Output the (x, y) coordinate of the center of the cell containing the given text.  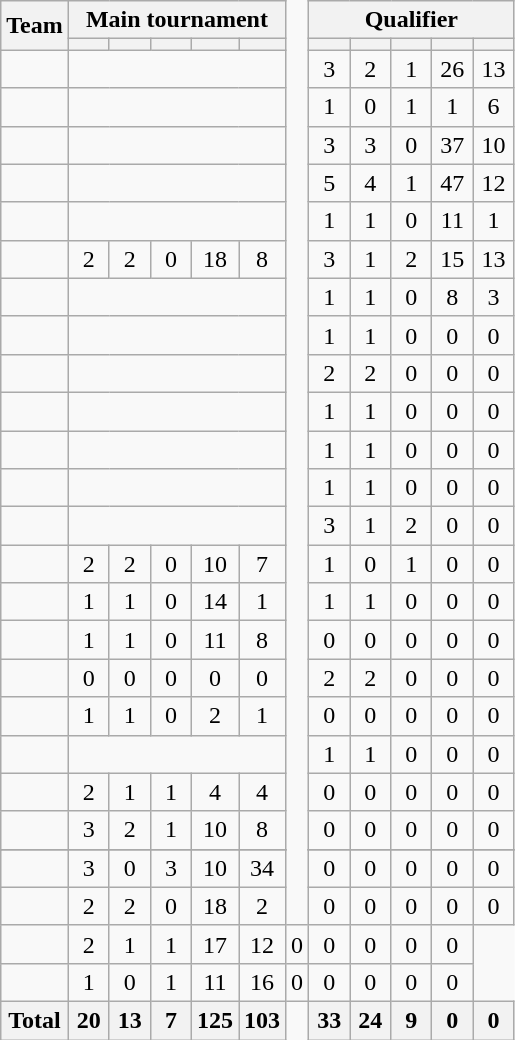
15 (452, 259)
103 (262, 1020)
16 (262, 982)
Team (35, 26)
37 (452, 145)
20 (88, 1020)
9 (412, 1020)
5 (330, 183)
Total (35, 1020)
24 (370, 1020)
33 (330, 1020)
17 (214, 944)
Qualifier (412, 20)
6 (494, 107)
Main tournament (176, 20)
47 (452, 183)
14 (214, 602)
26 (452, 69)
34 (262, 868)
125 (214, 1020)
